Return the (x, y) coordinate for the center point of the cell that contains the specified text.  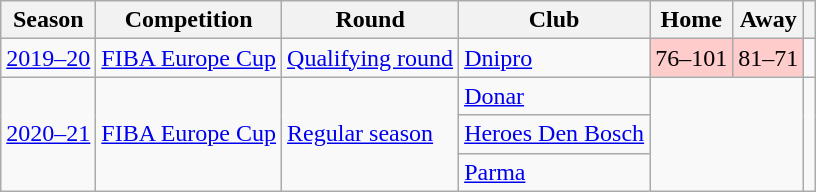
Qualifying round (370, 58)
76–101 (692, 58)
Donar (554, 96)
2020–21 (48, 134)
Home (692, 20)
Club (554, 20)
2019–20 (48, 58)
81–71 (768, 58)
Dnipro (554, 58)
Away (768, 20)
Regular season (370, 134)
Round (370, 20)
Season (48, 20)
Heroes Den Bosch (554, 134)
Parma (554, 172)
Competition (189, 20)
